Scan for the cell matching the given text and deliver its (X, Y) coordinate at center. 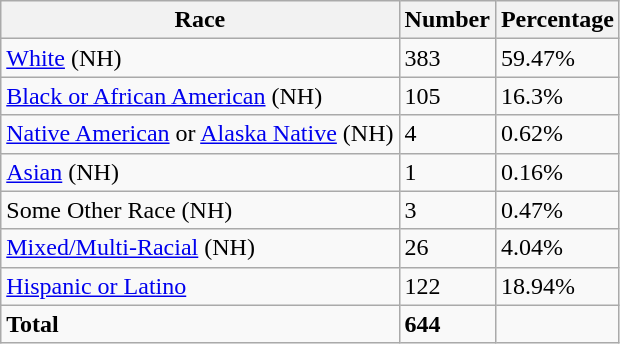
Mixed/Multi-Racial (NH) (200, 248)
White (NH) (200, 58)
Hispanic or Latino (200, 286)
18.94% (557, 286)
644 (447, 324)
59.47% (557, 58)
122 (447, 286)
0.47% (557, 210)
Percentage (557, 20)
Asian (NH) (200, 172)
1 (447, 172)
4 (447, 134)
4.04% (557, 248)
Black or African American (NH) (200, 96)
Native American or Alaska Native (NH) (200, 134)
Race (200, 20)
0.16% (557, 172)
16.3% (557, 96)
Total (200, 324)
26 (447, 248)
3 (447, 210)
Some Other Race (NH) (200, 210)
0.62% (557, 134)
105 (447, 96)
383 (447, 58)
Number (447, 20)
